Capture the cell that displays the provided text and extract its [x, y] central coordinate. 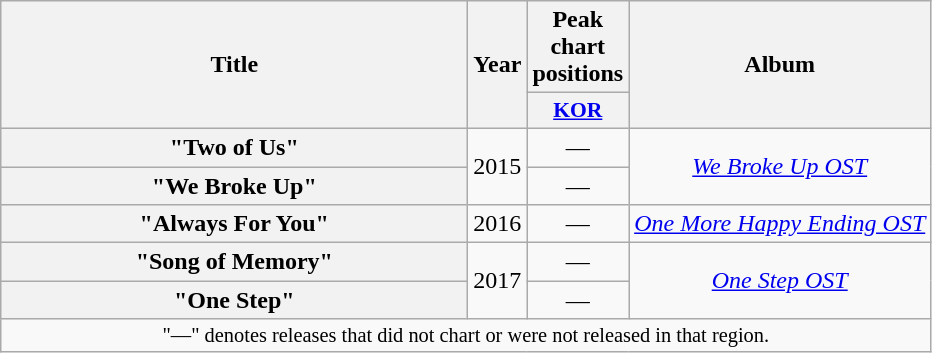
One Step OST [780, 281]
2015 [498, 166]
Peak chart positions [578, 47]
We Broke Up OST [780, 166]
Title [234, 65]
One More Happy Ending OST [780, 224]
2016 [498, 224]
"Two of Us" [234, 147]
Album [780, 65]
2017 [498, 281]
Year [498, 65]
"One Step" [234, 300]
KOR [578, 111]
"We Broke Up" [234, 185]
"Always For You" [234, 224]
"—" denotes releases that did not chart or were not released in that region. [466, 336]
"Song of Memory" [234, 262]
